Pinpoint the cell where the given text exists, returning its [X, Y] midpoint coordinate. 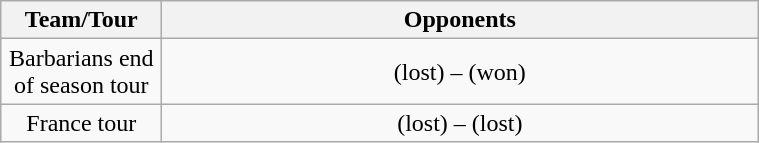
(lost) – (lost) [460, 123]
Opponents [460, 20]
Team/Tour [82, 20]
(lost) – (won) [460, 72]
France tour [82, 123]
Barbarians end of season tour [82, 72]
